Return the [X, Y] coordinate for the center point of the cell that contains the specified text.  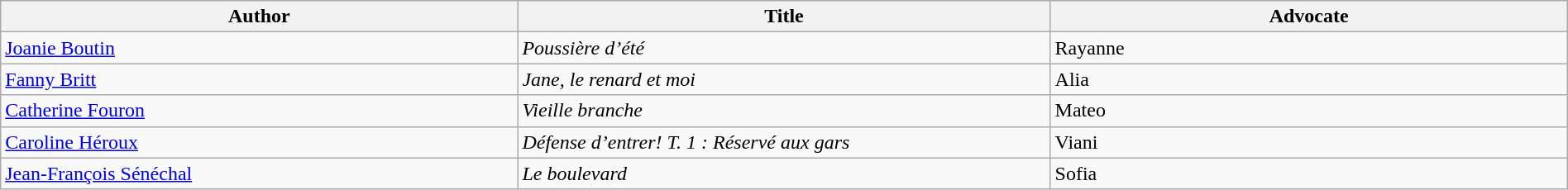
Jane, le renard et moi [784, 79]
Vieille branche [784, 111]
Le boulevard [784, 173]
Rayanne [1308, 48]
Catherine Fouron [260, 111]
Défense d’entrer! T. 1 : Réservé aux gars [784, 142]
Viani [1308, 142]
Author [260, 17]
Jean-François Sénéchal [260, 173]
Mateo [1308, 111]
Sofia [1308, 173]
Alia [1308, 79]
Poussière d’été [784, 48]
Advocate [1308, 17]
Title [784, 17]
Fanny Britt [260, 79]
Joanie Boutin [260, 48]
Caroline Héroux [260, 142]
